Capture the cell that displays the provided text and extract its [x, y] central coordinate. 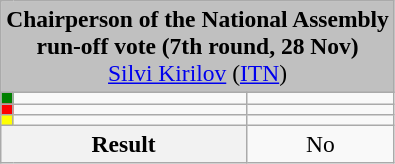
Chairperson of the National Assembly run-off vote (7th round, 28 Nov)Silvi Kirilov (ITN) [198, 46]
No [320, 144]
Result [124, 144]
